Return (X, Y) of the center of cell containing provided text 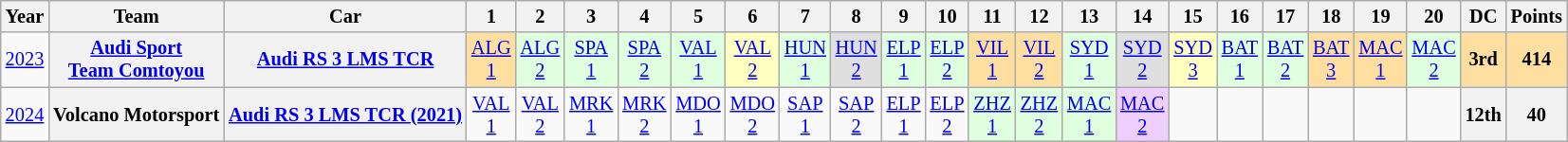
16 (1240, 16)
17 (1285, 16)
12 (1040, 16)
Volcano Motorsport (137, 115)
Car (345, 16)
BAT1 (1240, 60)
SYD3 (1192, 60)
40 (1537, 115)
Audi SportTeam Comtoyou (137, 60)
3 (591, 16)
ZHZ1 (992, 115)
14 (1142, 16)
2023 (25, 60)
2024 (25, 115)
ZHZ2 (1040, 115)
20 (1433, 16)
11 (992, 16)
HUN1 (805, 60)
13 (1089, 16)
12th (1484, 115)
Team (137, 16)
HUN2 (857, 60)
ALG2 (541, 60)
SAP1 (805, 115)
3rd (1484, 60)
4 (644, 16)
MDO2 (753, 115)
SAP2 (857, 115)
Points (1537, 16)
6 (753, 16)
9 (904, 16)
19 (1380, 16)
414 (1537, 60)
DC (1484, 16)
7 (805, 16)
VIL2 (1040, 60)
10 (947, 16)
ALG1 (491, 60)
MRK2 (644, 115)
18 (1331, 16)
Year (25, 16)
SPA1 (591, 60)
SPA2 (644, 60)
1 (491, 16)
MDO1 (698, 115)
VIL1 (992, 60)
8 (857, 16)
MRK1 (591, 115)
SYD2 (1142, 60)
SYD1 (1089, 60)
2 (541, 16)
5 (698, 16)
15 (1192, 16)
BAT3 (1331, 60)
Audi RS 3 LMS TCR (2021) (345, 115)
BAT2 (1285, 60)
Audi RS 3 LMS TCR (345, 60)
